Provide the (X, Y) coordinate of the cell's center where the given text is located.  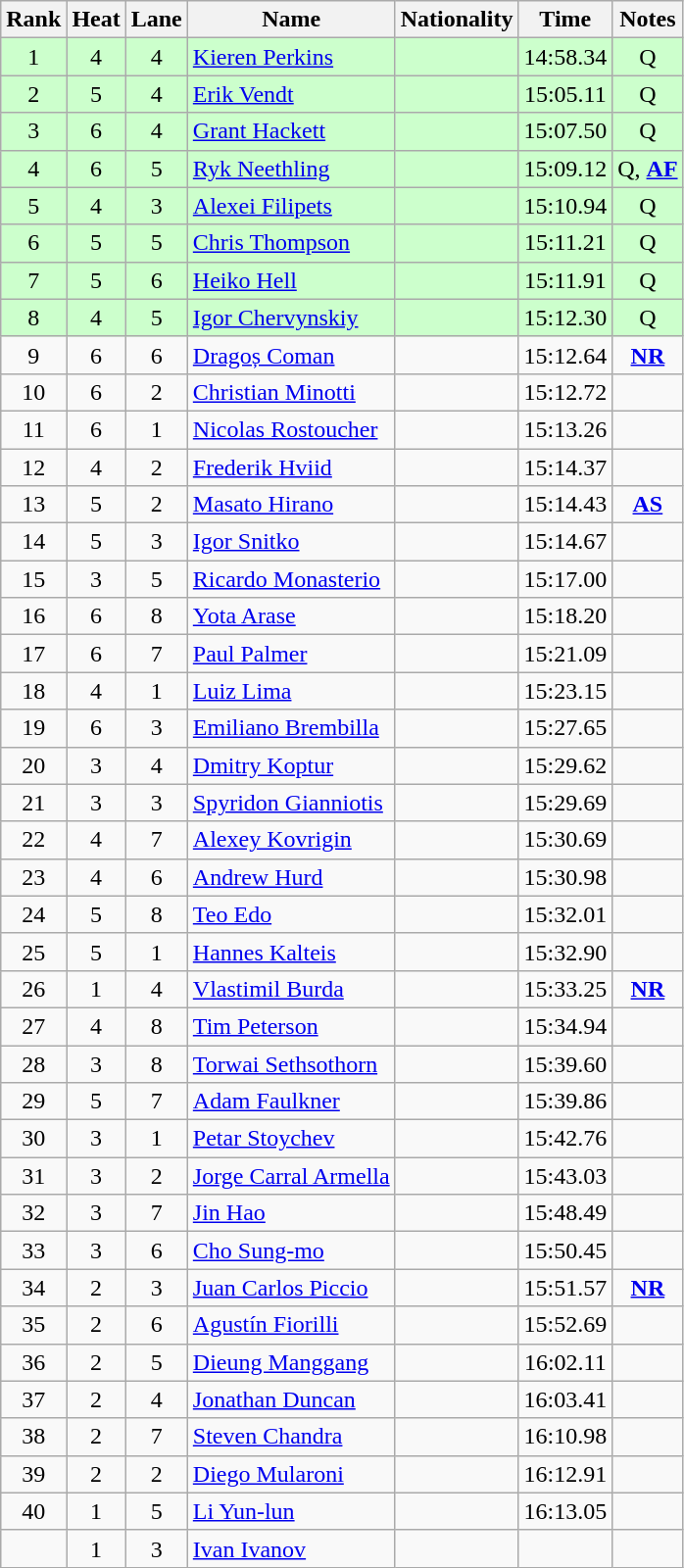
15:52.69 (565, 1325)
24 (33, 914)
15:18.20 (565, 616)
Steven Chandra (291, 1437)
16:13.05 (565, 1511)
Spyridon Gianniotis (291, 803)
10 (33, 392)
30 (33, 1139)
15:12.30 (565, 318)
AS (648, 505)
9 (33, 355)
Ricardo Monasterio (291, 579)
Jorge Carral Armella (291, 1176)
40 (33, 1511)
15:12.64 (565, 355)
15:12.72 (565, 392)
Notes (648, 20)
23 (33, 877)
13 (33, 505)
31 (33, 1176)
15:32.90 (565, 952)
Nicolas Rostoucher (291, 429)
27 (33, 1026)
15:11.91 (565, 280)
25 (33, 952)
Cho Sung-mo (291, 1250)
15:30.69 (565, 840)
Kieren Perkins (291, 57)
Jin Hao (291, 1213)
17 (33, 654)
37 (33, 1399)
26 (33, 989)
15:29.62 (565, 765)
Andrew Hurd (291, 877)
Teo Edo (291, 914)
15:07.50 (565, 131)
11 (33, 429)
15:50.45 (565, 1250)
33 (33, 1250)
Masato Hirano (291, 505)
Juan Carlos Piccio (291, 1288)
15:29.69 (565, 803)
Vlastimil Burda (291, 989)
15:14.67 (565, 542)
15:14.43 (565, 505)
15:48.49 (565, 1213)
15:39.86 (565, 1102)
Ivan Ivanov (291, 1548)
16:12.91 (565, 1474)
15:14.37 (565, 467)
34 (33, 1288)
Dieung Manggang (291, 1362)
Agustín Fiorilli (291, 1325)
Dragoș Coman (291, 355)
Yota Arase (291, 616)
Nationality (457, 20)
15:05.11 (565, 94)
18 (33, 691)
Hannes Kalteis (291, 952)
Tim Peterson (291, 1026)
15:34.94 (565, 1026)
Adam Faulkner (291, 1102)
15:39.60 (565, 1063)
Name (291, 20)
21 (33, 803)
36 (33, 1362)
Heat (96, 20)
Q, AF (648, 169)
38 (33, 1437)
15:11.21 (565, 243)
39 (33, 1474)
Grant Hackett (291, 131)
22 (33, 840)
15:23.15 (565, 691)
Luiz Lima (291, 691)
Igor Chervynskiy (291, 318)
35 (33, 1325)
15:13.26 (565, 429)
Ryk Neethling (291, 169)
14:58.34 (565, 57)
Lane (157, 20)
Erik Vendt (291, 94)
Chris Thompson (291, 243)
Paul Palmer (291, 654)
15:32.01 (565, 914)
15:33.25 (565, 989)
15:42.76 (565, 1139)
Frederik Hviid (291, 467)
16 (33, 616)
Diego Mularoni (291, 1474)
29 (33, 1102)
Heiko Hell (291, 280)
15:51.57 (565, 1288)
15:43.03 (565, 1176)
15:27.65 (565, 728)
Christian Minotti (291, 392)
Dmitry Koptur (291, 765)
15:09.12 (565, 169)
Time (565, 20)
28 (33, 1063)
15:17.00 (565, 579)
16:10.98 (565, 1437)
Torwai Sethsothorn (291, 1063)
Jonathan Duncan (291, 1399)
32 (33, 1213)
15:30.98 (565, 877)
Li Yun-lun (291, 1511)
20 (33, 765)
Alexey Kovrigin (291, 840)
12 (33, 467)
16:02.11 (565, 1362)
Emiliano Brembilla (291, 728)
16:03.41 (565, 1399)
Petar Stoychev (291, 1139)
15:21.09 (565, 654)
Igor Snitko (291, 542)
19 (33, 728)
Alexei Filipets (291, 206)
14 (33, 542)
Rank (33, 20)
15 (33, 579)
15:10.94 (565, 206)
